Detect which cell encompasses the target text, then output its (X, Y) center coordinate. 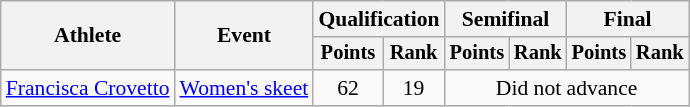
Semifinal (506, 19)
Qualification (378, 19)
Women's skeet (244, 88)
62 (348, 88)
Event (244, 36)
19 (414, 88)
Final (628, 19)
Francisca Crovetto (88, 88)
Did not advance (567, 88)
Athlete (88, 36)
